Locate the cell with the specified text and output its (x, y) center coordinate. 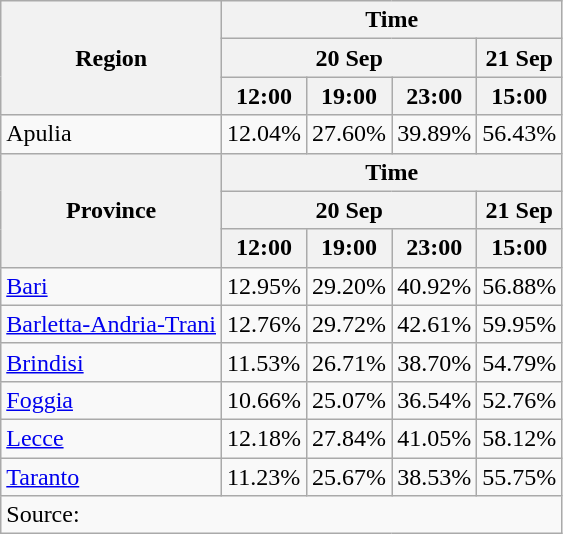
38.70% (434, 362)
12.95% (264, 286)
29.20% (350, 286)
41.05% (434, 438)
27.84% (350, 438)
58.12% (520, 438)
Lecce (112, 438)
39.89% (434, 134)
Foggia (112, 400)
10.66% (264, 400)
55.75% (520, 477)
Apulia (112, 134)
11.23% (264, 477)
Source: (282, 515)
54.79% (520, 362)
Brindisi (112, 362)
59.95% (520, 324)
Region (112, 58)
26.71% (350, 362)
36.54% (434, 400)
52.76% (520, 400)
25.07% (350, 400)
12.76% (264, 324)
Taranto (112, 477)
56.43% (520, 134)
Province (112, 210)
40.92% (434, 286)
25.67% (350, 477)
11.53% (264, 362)
56.88% (520, 286)
27.60% (350, 134)
Bari (112, 286)
29.72% (350, 324)
38.53% (434, 477)
12.18% (264, 438)
42.61% (434, 324)
12.04% (264, 134)
Barletta-Andria-Trani (112, 324)
